Provide the (x, y) coordinate of the cell's center where the given text is located.  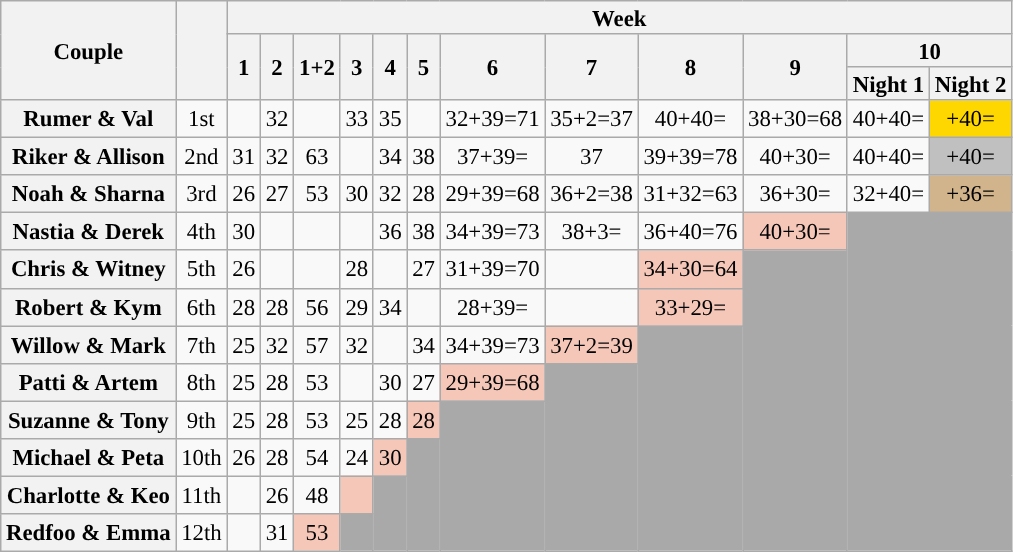
24 (356, 458)
37 (592, 157)
Suzanne & Tony (88, 420)
54 (317, 458)
33+29= (690, 307)
36+40=76 (690, 232)
38+30=68 (796, 119)
Michael & Peta (88, 458)
36+2=38 (592, 194)
Couple (88, 50)
2nd (202, 157)
33 (356, 119)
9 (796, 67)
57 (317, 345)
31+32=63 (690, 194)
2 (276, 67)
3rd (202, 194)
Chris & Witney (88, 270)
63 (317, 157)
Riker & Allison (88, 157)
31+39=70 (492, 270)
36 (390, 232)
11th (202, 495)
36+30= (796, 194)
37+39= (492, 157)
3 (356, 67)
Robert & Kym (88, 307)
48 (317, 495)
8th (202, 382)
1+2 (317, 67)
34+30=64 (690, 270)
8 (690, 67)
10 (929, 50)
5th (202, 270)
Redfoo & Emma (88, 533)
12th (202, 533)
35 (390, 119)
Willow & Mark (88, 345)
28+39= (492, 307)
1st (202, 119)
10th (202, 458)
Rumer & Val (88, 119)
6th (202, 307)
7 (592, 67)
Night 2 (971, 84)
5 (424, 67)
32+40= (888, 194)
35+2=37 (592, 119)
4 (390, 67)
1 (244, 67)
38+3= (592, 232)
6 (492, 67)
Night 1 (888, 84)
Week (620, 18)
39+39=78 (690, 157)
Noah & Sharna (88, 194)
+36= (971, 194)
Nastia & Derek (88, 232)
29 (356, 307)
Patti & Artem (88, 382)
9th (202, 420)
56 (317, 307)
7th (202, 345)
32+39=71 (492, 119)
4th (202, 232)
Charlotte & Keo (88, 495)
37+2=39 (592, 345)
